Provide the (x, y) coordinate of the cell's center where the given text is located.  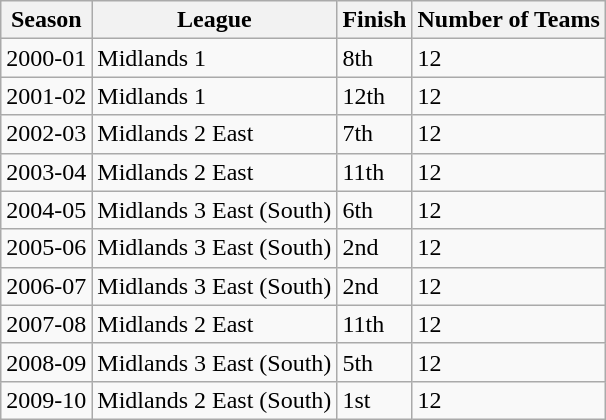
Number of Teams (508, 20)
Midlands 2 East (South) (214, 400)
2009-10 (46, 400)
2001-02 (46, 96)
2004-05 (46, 210)
2005-06 (46, 248)
League (214, 20)
5th (374, 362)
2007-08 (46, 324)
Season (46, 20)
2003-04 (46, 172)
6th (374, 210)
2000-01 (46, 58)
8th (374, 58)
2002-03 (46, 134)
1st (374, 400)
12th (374, 96)
2006-07 (46, 286)
Finish (374, 20)
2008-09 (46, 362)
7th (374, 134)
